Scan for the cell matching the given text and deliver its (x, y) coordinate at center. 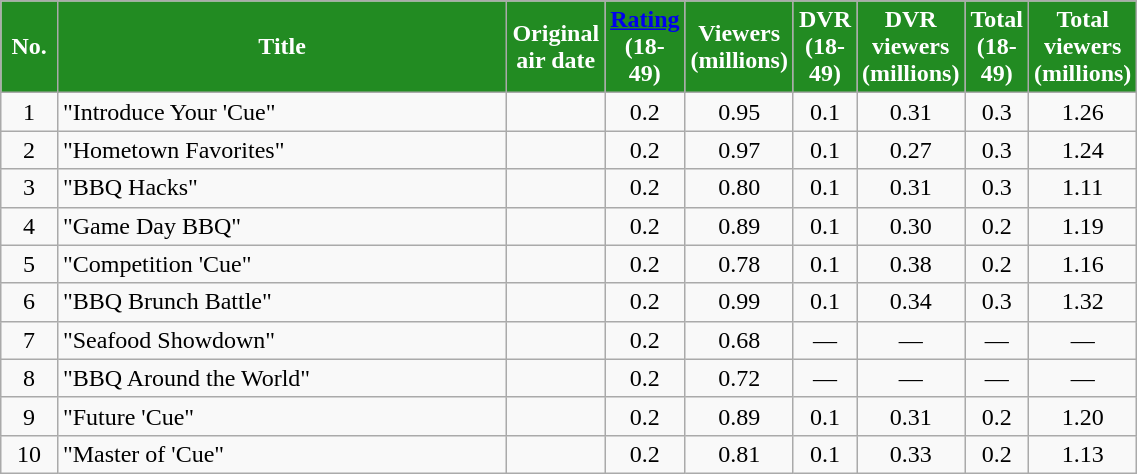
9 (30, 416)
1.19 (1082, 226)
Total(18-49) (997, 47)
0.95 (739, 112)
1.26 (1082, 112)
"Master of 'Cue" (282, 454)
7 (30, 340)
0.38 (910, 264)
1.24 (1082, 150)
0.33 (910, 454)
Viewers(millions) (739, 47)
1.11 (1082, 188)
"BBQ Brunch Battle" (282, 302)
"BBQ Hacks" (282, 188)
5 (30, 264)
0.27 (910, 150)
Original air date (556, 47)
"Seafood Showdown" (282, 340)
1.20 (1082, 416)
8 (30, 378)
DVR(18-49) (824, 47)
"Competition 'Cue" (282, 264)
1.16 (1082, 264)
10 (30, 454)
Rating(18-49) (645, 47)
"BBQ Around the World" (282, 378)
0.68 (739, 340)
"Game Day BBQ" (282, 226)
0.72 (739, 378)
0.34 (910, 302)
1.13 (1082, 454)
2 (30, 150)
"Future 'Cue" (282, 416)
0.81 (739, 454)
Total viewers(millions) (1082, 47)
"Introduce Your 'Cue" (282, 112)
0.97 (739, 150)
1.32 (1082, 302)
0.99 (739, 302)
0.80 (739, 188)
4 (30, 226)
0.30 (910, 226)
6 (30, 302)
Title (282, 47)
0.78 (739, 264)
DVR viewers(millions) (910, 47)
3 (30, 188)
No. (30, 47)
1 (30, 112)
"Hometown Favorites" (282, 150)
